From the cell containing the given text, extract its center point as (x, y) coordinate. 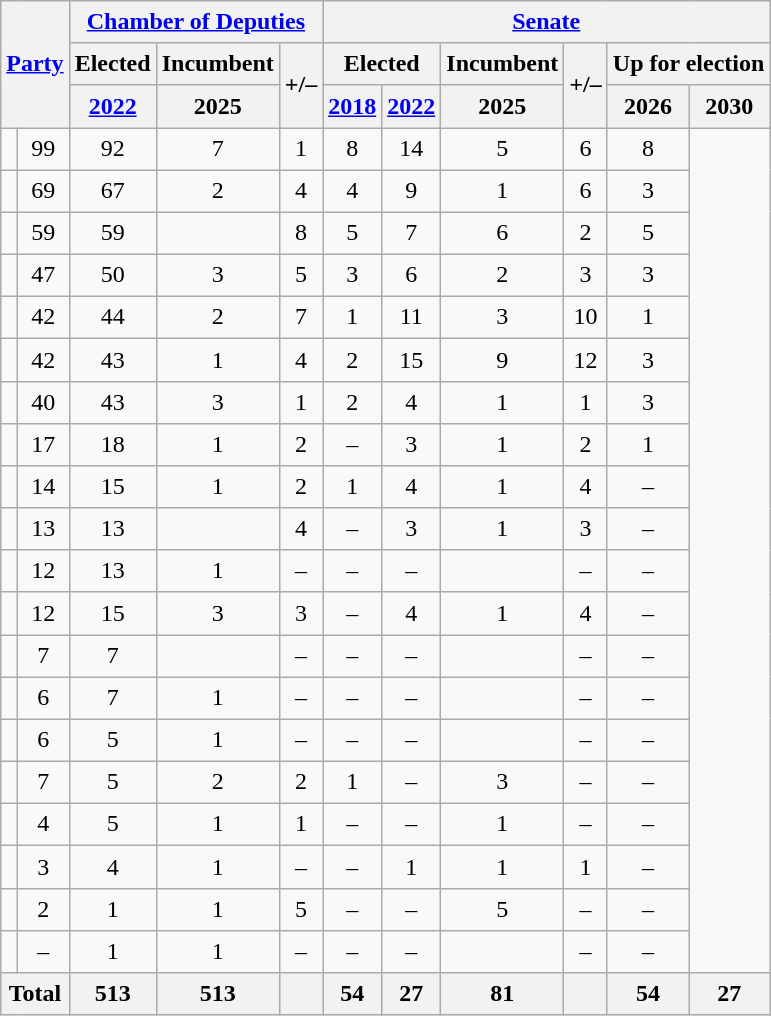
Total (35, 994)
Chamber of Deputies (196, 22)
47 (43, 275)
67 (112, 191)
2026 (648, 106)
99 (43, 149)
92 (112, 149)
2030 (730, 106)
Senate (546, 22)
69 (43, 191)
Party (35, 64)
44 (112, 318)
2018 (352, 106)
11 (412, 318)
17 (43, 444)
50 (112, 275)
40 (43, 402)
81 (502, 994)
Up for election (688, 64)
18 (112, 444)
10 (586, 318)
